Extract the [X, Y] coordinate from the center of the cell holding the provided text.  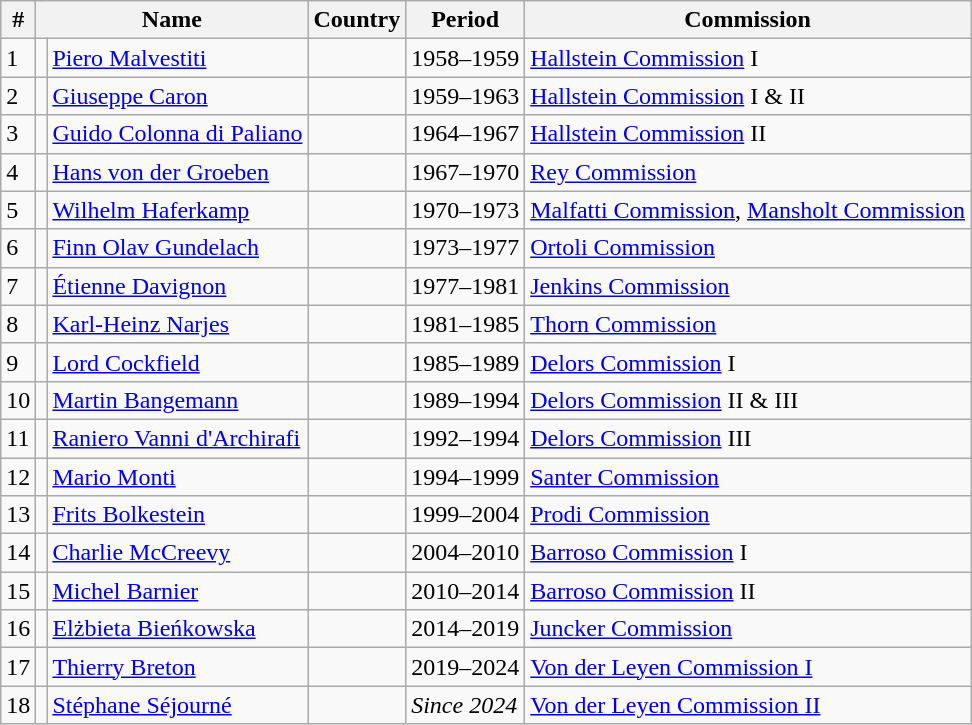
Santer Commission [748, 477]
6 [18, 248]
2014–2019 [466, 629]
2004–2010 [466, 553]
Von der Leyen Commission I [748, 667]
Elżbieta Bieńkowska [178, 629]
11 [18, 438]
1 [18, 58]
4 [18, 172]
Delors Commission III [748, 438]
Giuseppe Caron [178, 96]
1992–1994 [466, 438]
Hans von der Groeben [178, 172]
Thorn Commission [748, 324]
Ortoli Commission [748, 248]
Juncker Commission [748, 629]
Hallstein Commission I & II [748, 96]
Commission [748, 20]
1970–1973 [466, 210]
1973–1977 [466, 248]
2 [18, 96]
17 [18, 667]
Malfatti Commission, Mansholt Commission [748, 210]
Delors Commission I [748, 362]
Martin Bangemann [178, 400]
Piero Malvestiti [178, 58]
Guido Colonna di Paliano [178, 134]
Prodi Commission [748, 515]
Michel Barnier [178, 591]
Mario Monti [178, 477]
Country [357, 20]
1994–1999 [466, 477]
Delors Commission II & III [748, 400]
15 [18, 591]
Hallstein Commission II [748, 134]
Karl-Heinz Narjes [178, 324]
1964–1967 [466, 134]
# [18, 20]
Name [172, 20]
Charlie McCreevy [178, 553]
Wilhelm Haferkamp [178, 210]
Stéphane Séjourné [178, 705]
9 [18, 362]
12 [18, 477]
8 [18, 324]
3 [18, 134]
13 [18, 515]
18 [18, 705]
1977–1981 [466, 286]
10 [18, 400]
14 [18, 553]
5 [18, 210]
1958–1959 [466, 58]
16 [18, 629]
Period [466, 20]
2010–2014 [466, 591]
Frits Bolkestein [178, 515]
Jenkins Commission [748, 286]
Lord Cockfield [178, 362]
Finn Olav Gundelach [178, 248]
1959–1963 [466, 96]
Barroso Commission II [748, 591]
Étienne Davignon [178, 286]
Since 2024 [466, 705]
7 [18, 286]
Barroso Commission I [748, 553]
Thierry Breton [178, 667]
1989–1994 [466, 400]
Rey Commission [748, 172]
Raniero Vanni d'Archirafi [178, 438]
1981–1985 [466, 324]
1999–2004 [466, 515]
Von der Leyen Commission II [748, 705]
1985–1989 [466, 362]
2019–2024 [466, 667]
Hallstein Commission I [748, 58]
1967–1970 [466, 172]
